For the text-containing cell, return its midpoint in [x, y] coordinate format. 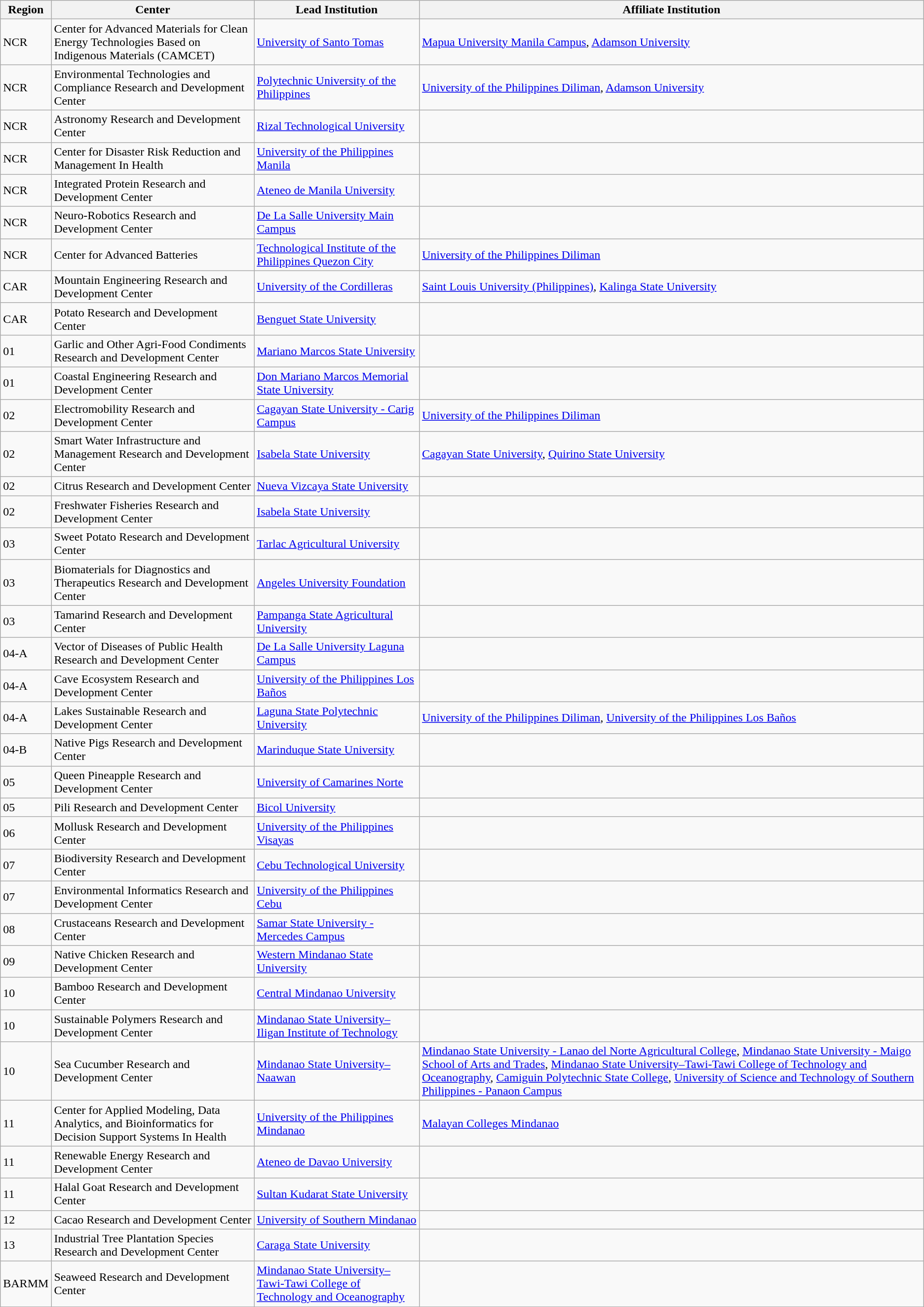
Queen Pineapple Research and Development Center [153, 782]
Lakes Sustainable Research and Development Center [153, 718]
Center for Advanced Batteries [153, 255]
University of the Philippines Manila [337, 158]
BARMM [26, 1284]
Marinduque State University [337, 750]
Angeles University Foundation [337, 583]
Tarlac Agricultural University [337, 544]
Cebu Technological University [337, 865]
Tamarind Research and Development Center [153, 621]
13 [26, 1245]
08 [26, 929]
Cacao Research and Development Center [153, 1220]
Seaweed Research and Development Center [153, 1284]
Central Mindanao University [337, 993]
Coastal Engineering Research and Development Center [153, 383]
Mariano Marcos State University [337, 351]
09 [26, 962]
Biomaterials for Diagnostics and Therapeutics Research and Development Center [153, 583]
12 [26, 1220]
Mindanao State University–Iligan Institute of Technology [337, 1026]
Environmental Informatics Research and Development Center [153, 897]
Malayan Colleges Mindanao [671, 1123]
Environmental Technologies and Compliance Research and Development Center [153, 87]
University of the Philippines Visayas [337, 832]
Center for Advanced Materials for Clean Energy Technologies Based on Indigenous Materials (CAMCET) [153, 42]
De La Salle University Laguna Campus [337, 654]
Neuro-Robotics Research and Development Center [153, 222]
Center [153, 10]
Pampanga State Agricultural University [337, 621]
Vector of Diseases of Public Health Research and Development Center [153, 654]
Renewable Energy Research and Development Center [153, 1162]
Western Mindanao State University [337, 962]
University of the Philippines Diliman, University of the Philippines Los Baños [671, 718]
Integrated Protein Research and Development Center [153, 191]
Affiliate Institution [671, 10]
Rizal Technological University [337, 126]
Native Chicken Research and Development Center [153, 962]
Sustainable Polymers Research and Development Center [153, 1026]
University of the Philippines Diliman, Adamson University [671, 87]
Pili Research and Development Center [153, 807]
Ateneo de Manila University [337, 191]
Center for Disaster Risk Reduction and Management In Health [153, 158]
04-B [26, 750]
06 [26, 832]
Mapua University Manila Campus, Adamson University [671, 42]
Freshwater Fisheries Research and Development Center [153, 512]
Ateneo de Davao University [337, 1162]
Benguet State University [337, 319]
Industrial Tree Plantation Species Research and Development Center [153, 1245]
Region [26, 10]
University of Camarines Norte [337, 782]
Citrus Research and Development Center [153, 486]
Polytechnic University of the Philippines [337, 87]
University of Southern Mindanao [337, 1220]
Don Mariano Marcos Memorial State University [337, 383]
Technological Institute of the Philippines Quezon City [337, 255]
Cave Ecosystem Research and Development Center [153, 685]
University of the Philippines Los Baños [337, 685]
Sweet Potato Research and Development Center [153, 544]
Cagayan State University, Quirino State University [671, 454]
Electromobility Research and Development Center [153, 415]
Sea Cucumber Research and Development Center [153, 1071]
Mindanao State University–Naawan [337, 1071]
Potato Research and Development Center [153, 319]
Astronomy Research and Development Center [153, 126]
Laguna State Polytechnic University [337, 718]
Center for Applied Modeling, Data Analytics, and Bioinformatics for Decision Support Systems In Health [153, 1123]
Cagayan State University - Carig Campus [337, 415]
Native Pigs Research and Development Center [153, 750]
Crustaceans Research and Development Center [153, 929]
Mountain Engineering Research and Development Center [153, 286]
De La Salle University Main Campus [337, 222]
Nueva Vizcaya State University [337, 486]
Smart Water Infrastructure and Management Research and Development Center [153, 454]
Lead Institution [337, 10]
Biodiversity Research and Development Center [153, 865]
University of the Philippines Mindanao [337, 1123]
Mindanao State University–Tawi-Tawi College of Technology and Oceanography [337, 1284]
Samar State University - Mercedes Campus [337, 929]
Sultan Kudarat State University [337, 1194]
University of Santo Tomas [337, 42]
University of the Philippines Cebu [337, 897]
Mollusk Research and Development Center [153, 832]
Bicol University [337, 807]
University of the Cordilleras [337, 286]
Halal Goat Research and Development Center [153, 1194]
Caraga State University [337, 1245]
Garlic and Other Agri-Food Condiments Research and Development Center [153, 351]
Bamboo Research and Development Center [153, 993]
Saint Louis University (Philippines), Kalinga State University [671, 286]
